Identify which cell holds the provided text, then report its (x, y) central coordinate. 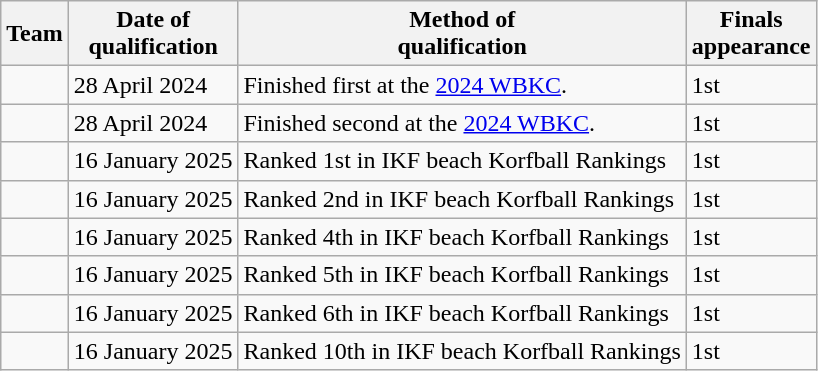
Finished second at the 2024 WBKC. (462, 123)
Finished first at the 2024 WBKC. (462, 85)
Team (35, 34)
Ranked 2nd in IKF beach Korfball Rankings (462, 199)
Ranked 1st in IKF beach Korfball Rankings (462, 161)
Date ofqualification (153, 34)
Ranked 6th in IKF beach Korfball Rankings (462, 313)
Ranked 10th in IKF beach Korfball Rankings (462, 351)
Ranked 4th in IKF beach Korfball Rankings (462, 237)
Method ofqualification (462, 34)
Finalsappearance (751, 34)
Ranked 5th in IKF beach Korfball Rankings (462, 275)
